Determine the (x, y) coordinate at the center of the cell enclosing the given text.  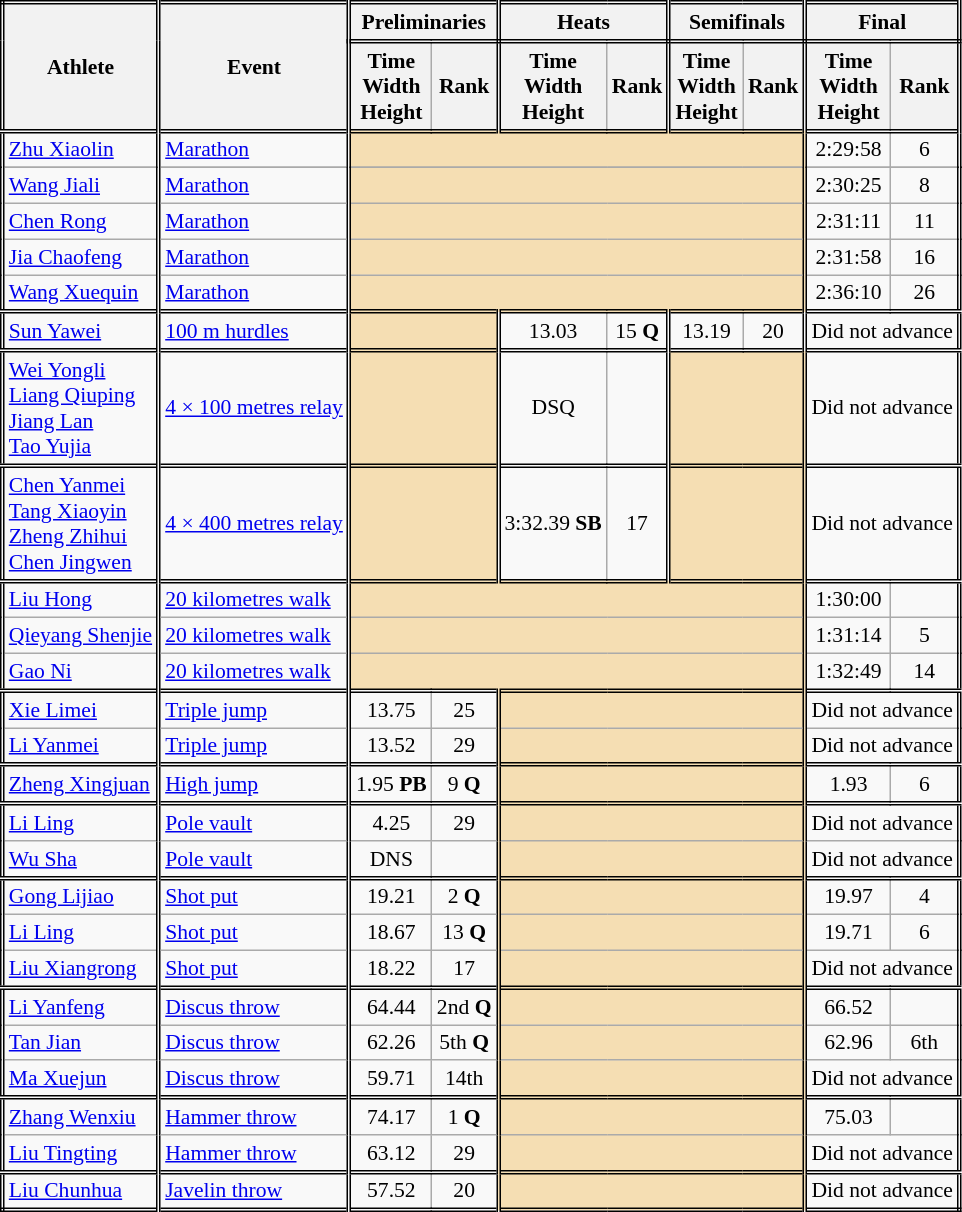
Semifinals (737, 22)
2 Q (465, 896)
9 Q (465, 784)
Athlete (80, 67)
11 (926, 222)
Zhu Xiaolin (80, 150)
66.52 (848, 1006)
13.03 (552, 332)
Liu Hong (80, 600)
14 (926, 672)
100 m hurdles (254, 332)
Chen Rong (80, 222)
2:29:58 (848, 150)
Li Yanfeng (80, 1006)
1:31:14 (848, 636)
2:30:25 (848, 186)
1:30:00 (848, 600)
26 (926, 294)
Liu Xiangrong (80, 970)
2:36:10 (848, 294)
4 × 400 metres relay (254, 524)
Qieyang Shenjie (80, 636)
Tan Jian (80, 1043)
DNS (390, 860)
19.21 (390, 896)
High jump (254, 784)
64.44 (390, 1006)
Xie Limei (80, 710)
62.26 (390, 1043)
Gong Lijiao (80, 896)
57.52 (390, 1192)
25 (465, 710)
Chen YanmeiTang XiaoyinZheng ZhihuiChen Jingwen (80, 524)
75.03 (848, 1116)
Ma Xuejun (80, 1080)
62.96 (848, 1043)
13.75 (390, 710)
13.52 (390, 746)
3:32.39 SB (552, 524)
4 (926, 896)
Heats (584, 22)
4.25 (390, 822)
5 (926, 636)
Event (254, 67)
63.12 (390, 1154)
2:31:11 (848, 222)
Jia Chaofeng (80, 257)
Li Yanmei (80, 746)
Sun Yawei (80, 332)
19.71 (848, 933)
Wang Jiali (80, 186)
Javelin throw (254, 1192)
13 Q (465, 933)
18.67 (390, 933)
Zheng Xingjuan (80, 784)
Wei YongliLiang QiupingJiang LanTao Yujia (80, 408)
1.95 PB (390, 784)
19.97 (848, 896)
18.22 (390, 970)
1 Q (465, 1116)
Wu Sha (80, 860)
Wang Xuequin (80, 294)
8 (926, 186)
5th Q (465, 1043)
Final (882, 22)
Liu Chunhua (80, 1192)
6th (926, 1043)
13.19 (706, 332)
DSQ (552, 408)
1:32:49 (848, 672)
Preliminaries (424, 22)
59.71 (390, 1080)
1.93 (848, 784)
16 (926, 257)
4 × 100 metres relay (254, 408)
Liu Tingting (80, 1154)
14th (465, 1080)
74.17 (390, 1116)
15 Q (638, 332)
Zhang Wenxiu (80, 1116)
2:31:58 (848, 257)
2nd Q (465, 1006)
Gao Ni (80, 672)
